Provide the [x, y] coordinate of the cell's center where the given text is located.  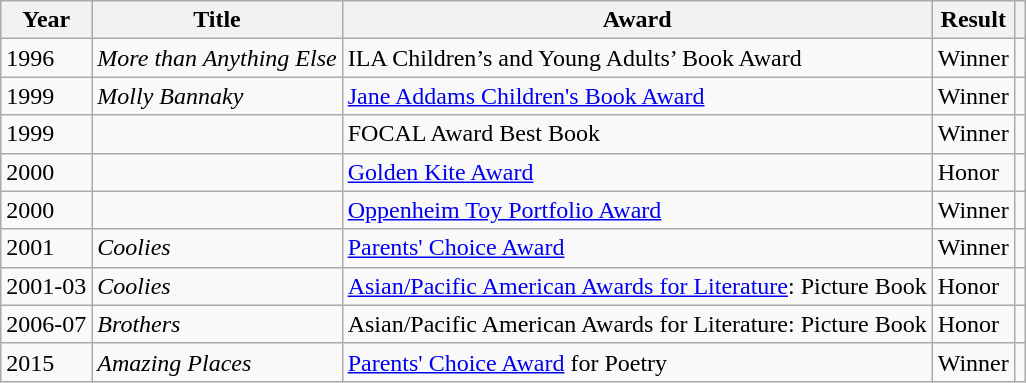
Award [637, 20]
More than Anything Else [217, 58]
ILA Children’s and Young Adults’ Book Award [637, 58]
2001-03 [46, 286]
Golden Kite Award [637, 172]
Brothers [217, 324]
1996 [46, 58]
Molly Bannaky [217, 96]
Year [46, 20]
2001 [46, 248]
Amazing Places [217, 362]
Jane Addams Children's Book Award [637, 96]
2015 [46, 362]
FOCAL Award Best Book [637, 134]
Parents' Choice Award for Poetry [637, 362]
2006-07 [46, 324]
Oppenheim Toy Portfolio Award [637, 210]
Result [973, 20]
Title [217, 20]
Parents' Choice Award [637, 248]
